Output the [x, y] coordinate of the center of the cell containing the given text.  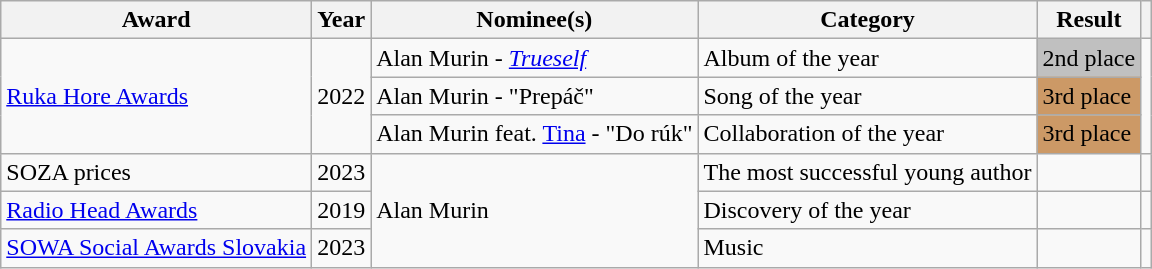
Award [156, 20]
Ruka Hore Awards [156, 96]
Result [1089, 20]
Alan Murin - "Prepáč" [534, 96]
Alan Murin [534, 210]
SOZA prices [156, 172]
2022 [342, 96]
Music [868, 248]
Song of the year [868, 96]
The most successful young author [868, 172]
Alan Murin - Trueself [534, 58]
Year [342, 20]
Collaboration of the year [868, 134]
Album of the year [868, 58]
2019 [342, 210]
Discovery of the year [868, 210]
Radio Head Awards [156, 210]
SOWA Social Awards Slovakia [156, 248]
Nominee(s) [534, 20]
Category [868, 20]
2nd place [1089, 58]
Alan Murin feat. Tina - "Do rúk" [534, 134]
